From the cell containing the given text, extract its center point as [x, y] coordinate. 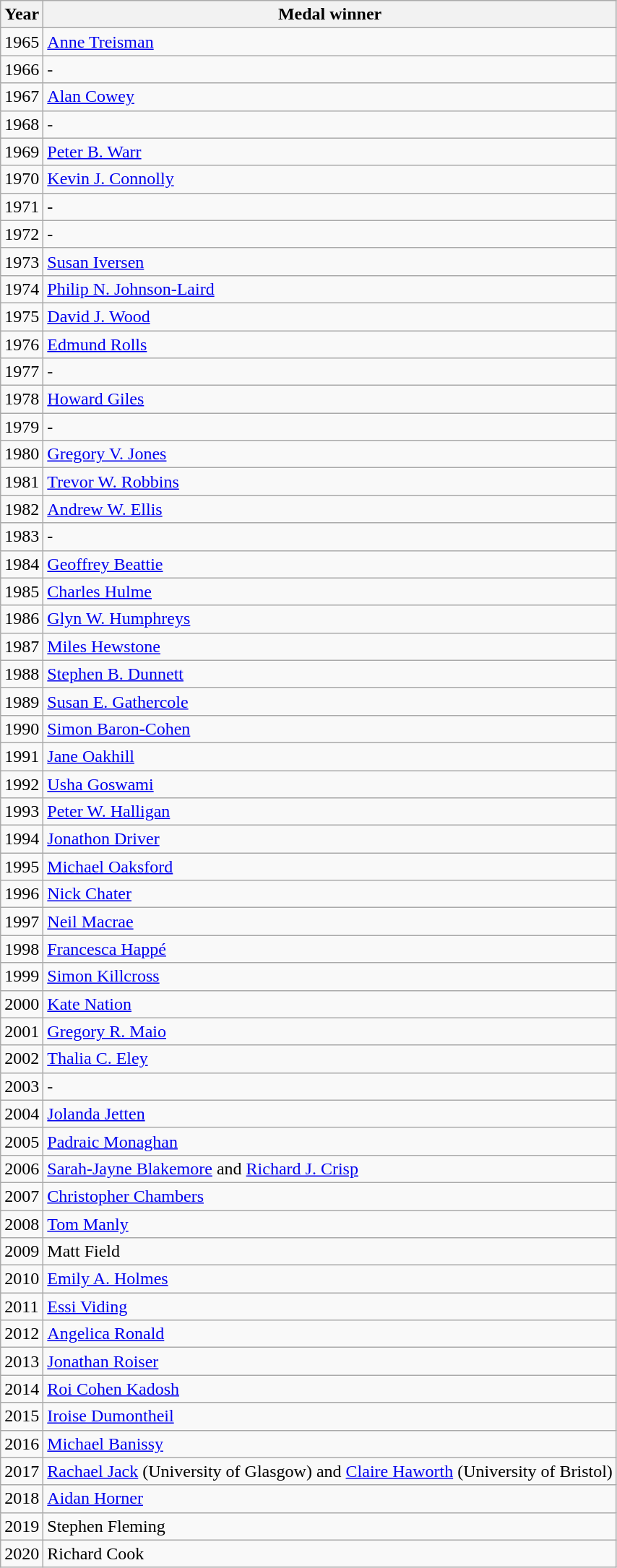
Rachael Jack (University of Glasgow) and Claire Haworth (University of Bristol) [330, 1471]
Thalia C. Eley [330, 1059]
Stephen B. Dunnett [330, 674]
1989 [22, 701]
Susan E. Gathercole [330, 701]
Christopher Chambers [330, 1196]
Glyn W. Humphreys [330, 619]
Susan Iversen [330, 261]
1984 [22, 564]
Neil Macrae [330, 922]
1981 [22, 482]
2020 [22, 1554]
Year [22, 14]
1977 [22, 372]
1982 [22, 509]
1994 [22, 839]
1976 [22, 345]
Peter W. Halligan [330, 812]
Aidan Horner [330, 1499]
1980 [22, 454]
Michael Banissy [330, 1444]
Usha Goswami [330, 784]
1979 [22, 427]
2000 [22, 1004]
1988 [22, 674]
2017 [22, 1471]
Matt Field [330, 1252]
Roi Cohen Kadosh [330, 1389]
2003 [22, 1086]
Jolanda Jetten [330, 1114]
Peter B. Warr [330, 152]
Francesca Happé [330, 949]
Sarah-Jayne Blakemore and Richard J. Crisp [330, 1169]
1999 [22, 976]
Padraic Monaghan [330, 1141]
2009 [22, 1252]
Tom Manly [330, 1224]
Philip N. Johnson-Laird [330, 289]
Anne Treisman [330, 42]
Kate Nation [330, 1004]
2008 [22, 1224]
1997 [22, 922]
Angelica Ronald [330, 1334]
1966 [22, 69]
Alan Cowey [330, 97]
Kevin J. Connolly [330, 179]
Miles Hewstone [330, 646]
2014 [22, 1389]
Charles Hulme [330, 592]
1973 [22, 261]
1970 [22, 179]
1965 [22, 42]
1985 [22, 592]
1993 [22, 812]
1996 [22, 894]
1975 [22, 316]
Jonathan Roiser [330, 1361]
Essi Viding [330, 1307]
Richard Cook [330, 1554]
1972 [22, 234]
Simon Baron-Cohen [330, 729]
Michael Oaksford [330, 867]
2018 [22, 1499]
1968 [22, 124]
Iroise Dumontheil [330, 1416]
Jane Oakhill [330, 756]
1986 [22, 619]
1990 [22, 729]
2013 [22, 1361]
2005 [22, 1141]
Andrew W. Ellis [330, 509]
2002 [22, 1059]
Nick Chater [330, 894]
2006 [22, 1169]
2001 [22, 1031]
Jonathon Driver [330, 839]
Howard Giles [330, 399]
Emily A. Holmes [330, 1279]
2011 [22, 1307]
1983 [22, 537]
2019 [22, 1526]
1967 [22, 97]
2015 [22, 1416]
David J. Wood [330, 316]
2007 [22, 1196]
1987 [22, 646]
1995 [22, 867]
1992 [22, 784]
Medal winner [330, 14]
1974 [22, 289]
Geoffrey Beattie [330, 564]
Gregory V. Jones [330, 454]
1991 [22, 756]
1998 [22, 949]
Edmund Rolls [330, 345]
1971 [22, 207]
2012 [22, 1334]
1978 [22, 399]
Gregory R. Maio [330, 1031]
2010 [22, 1279]
Stephen Fleming [330, 1526]
1969 [22, 152]
Trevor W. Robbins [330, 482]
2016 [22, 1444]
2004 [22, 1114]
Simon Killcross [330, 976]
